Locate the cell with the specified text and output its (X, Y) center coordinate. 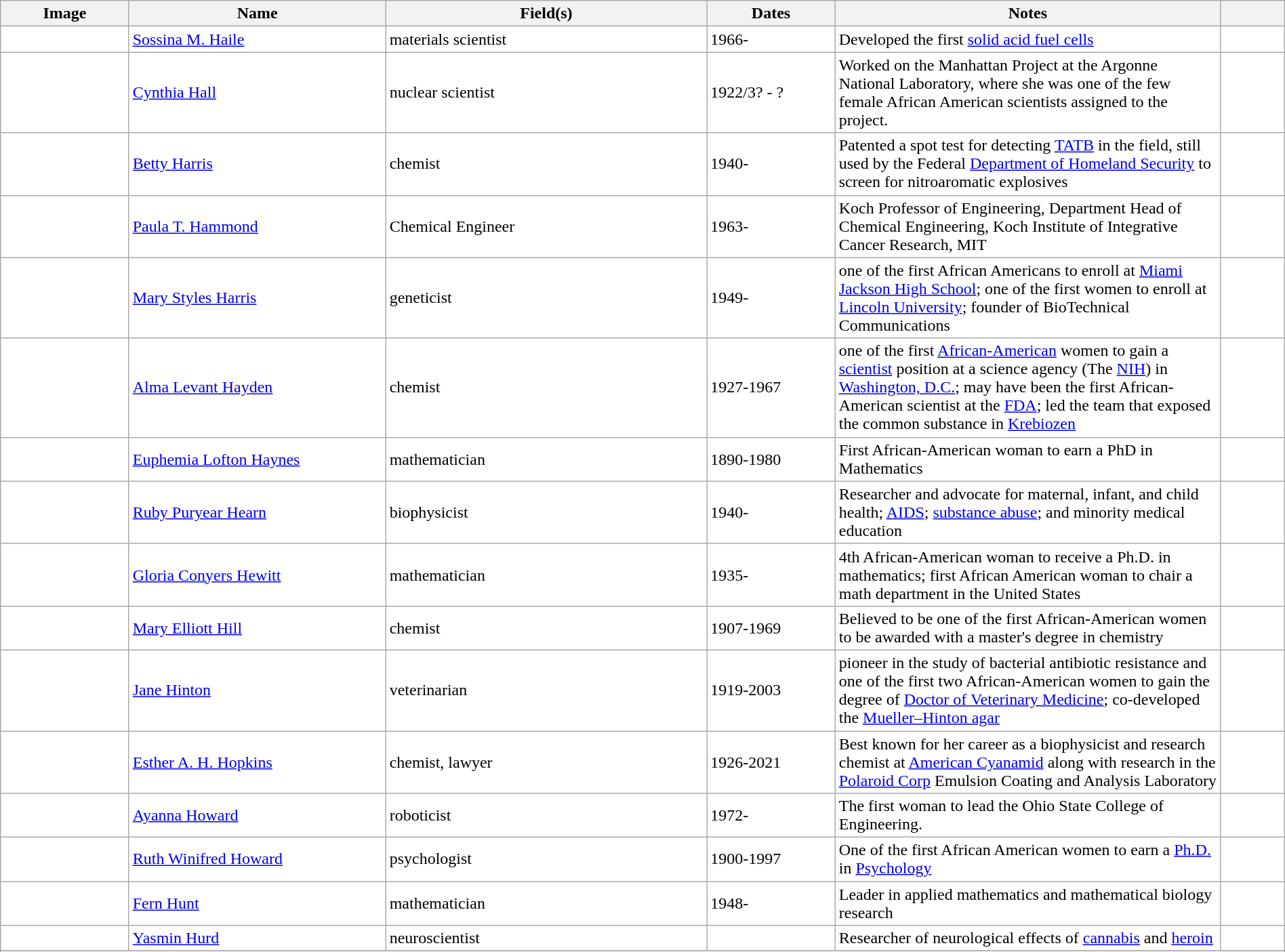
Leader in applied mathematics and mathematical biology research (1027, 904)
Paula T. Hammond (258, 226)
1949- (771, 298)
Mary Styles Harris (258, 298)
veterinarian (546, 690)
psychologist (546, 859)
The first woman to lead the Ohio State College of Engineering. (1027, 816)
nuclear scientist (546, 92)
materials scientist (546, 39)
Chemical Engineer (546, 226)
4th African-American woman to receive a Ph.D. in mathematics; first African American woman to chair a math department in the United States (1027, 575)
Betty Harris (258, 164)
chemist, lawyer (546, 762)
1935- (771, 575)
neuroscientist (546, 938)
geneticist (546, 298)
Ruby Puryear Hearn (258, 512)
roboticist (546, 816)
Ayanna Howard (258, 816)
1972- (771, 816)
1890-1980 (771, 459)
Ruth Winifred Howard (258, 859)
Image (65, 14)
1907-1969 (771, 627)
Koch Professor of Engineering, Department Head of Chemical Engineering, Koch Institute of Integrative Cancer Research, MIT (1027, 226)
One of the first African American women to earn a Ph.D. in Psychology (1027, 859)
Euphemia Lofton Haynes (258, 459)
1948- (771, 904)
Sossina M. Haile (258, 39)
Dates (771, 14)
Researcher of neurological effects of cannabis and heroin (1027, 938)
Researcher and advocate for maternal, infant, and child health; AIDS; substance abuse; and minority medical education (1027, 512)
Name (258, 14)
1919-2003 (771, 690)
Gloria Conyers Hewitt (258, 575)
biophysicist (546, 512)
Esther A. H. Hopkins (258, 762)
1926-2021 (771, 762)
Yasmin Hurd (258, 938)
Developed the first solid acid fuel cells (1027, 39)
Fern Hunt (258, 904)
Mary Elliott Hill (258, 627)
1966- (771, 39)
Jane Hinton (258, 690)
1922/3? - ? (771, 92)
Cynthia Hall (258, 92)
1927-1967 (771, 388)
Notes (1027, 14)
Believed to be one of the first African-American women to be awarded with a master's degree in chemistry (1027, 627)
1900-1997 (771, 859)
Field(s) (546, 14)
Alma Levant Hayden (258, 388)
1963- (771, 226)
First African-American woman to earn a PhD in Mathematics (1027, 459)
